Provide the (X, Y) coordinate of the cell's center where the given text is located.  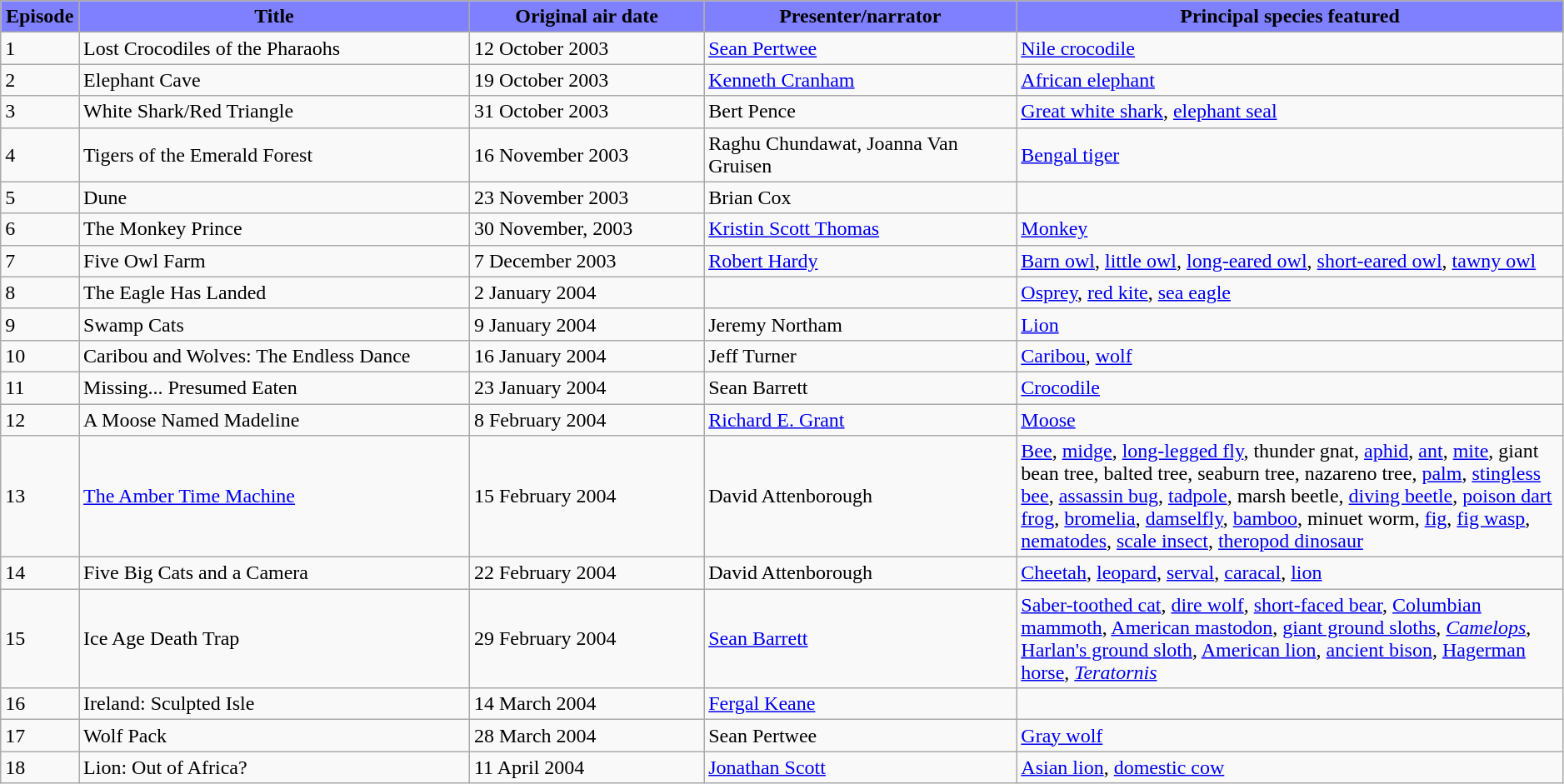
17 (40, 736)
The Eagle Has Landed (275, 292)
16 (40, 704)
16 January 2004 (587, 356)
14 (40, 573)
12 October 2003 (587, 48)
15 (40, 638)
9 January 2004 (587, 324)
Asian lion, domestic cow (1290, 767)
7 December 2003 (587, 261)
31 October 2003 (587, 112)
9 (40, 324)
29 February 2004 (587, 638)
The Monkey Prince (275, 229)
Great white shark, elephant seal (1290, 112)
Five Owl Farm (275, 261)
11 April 2004 (587, 767)
2 (40, 80)
23 November 2003 (587, 197)
Robert Hardy (860, 261)
14 March 2004 (587, 704)
White Shark/Red Triangle (275, 112)
Caribou and Wolves: The Endless Dance (275, 356)
23 January 2004 (587, 387)
Ice Age Death Trap (275, 638)
Principal species featured (1290, 17)
Presenter/narrator (860, 17)
Moose (1290, 419)
16 November 2003 (587, 155)
6 (40, 229)
13 (40, 497)
Missing... Presumed Eaten (275, 387)
Bert Pence (860, 112)
Cheetah, leopard, serval, caracal, lion (1290, 573)
12 (40, 419)
30 November, 2003 (587, 229)
A Moose Named Madeline (275, 419)
Kenneth Cranham (860, 80)
Lion: Out of Africa? (275, 767)
Tigers of the Emerald Forest (275, 155)
Wolf Pack (275, 736)
Lost Crocodiles of the Pharaohs (275, 48)
Jeff Turner (860, 356)
15 February 2004 (587, 497)
Title (275, 17)
Caribou, wolf (1290, 356)
18 (40, 767)
African elephant (1290, 80)
Richard E. Grant (860, 419)
Jeremy Northam (860, 324)
10 (40, 356)
3 (40, 112)
Elephant Cave (275, 80)
Bengal tiger (1290, 155)
7 (40, 261)
Swamp Cats (275, 324)
Kristin Scott Thomas (860, 229)
The Amber Time Machine (275, 497)
Nile crocodile (1290, 48)
2 January 2004 (587, 292)
Episode (40, 17)
Original air date (587, 17)
Fergal Keane (860, 704)
5 (40, 197)
28 March 2004 (587, 736)
4 (40, 155)
Lion (1290, 324)
8 February 2004 (587, 419)
Jonathan Scott (860, 767)
Monkey (1290, 229)
Ireland: Sculpted Isle (275, 704)
8 (40, 292)
19 October 2003 (587, 80)
Barn owl, little owl, long-eared owl, short-eared owl, tawny owl (1290, 261)
Raghu Chundawat, Joanna Van Gruisen (860, 155)
11 (40, 387)
Crocodile (1290, 387)
Gray wolf (1290, 736)
Five Big Cats and a Camera (275, 573)
22 February 2004 (587, 573)
Brian Cox (860, 197)
Osprey, red kite, sea eagle (1290, 292)
Dune (275, 197)
1 (40, 48)
